Return the (X, Y) coordinate for the center point of the cell that contains the specified text.  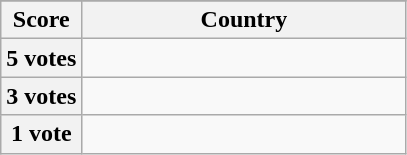
5 votes (42, 58)
3 votes (42, 96)
1 vote (42, 134)
Country (244, 20)
Score (42, 20)
